Return the [x, y] coordinate for the center point of the cell that contains the specified text.  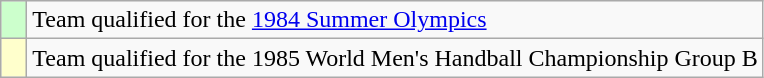
Team qualified for the 1985 World Men's Handball Championship Group B [396, 58]
Team qualified for the 1984 Summer Olympics [396, 20]
